Output the (X, Y) coordinate of the center of the cell containing the given text.  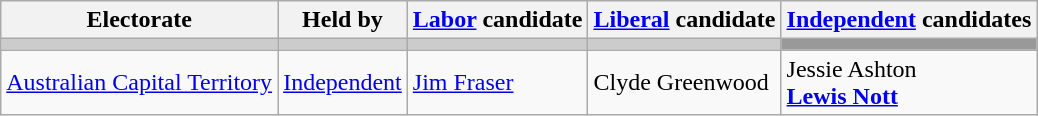
Jim Fraser (498, 82)
Held by (343, 20)
Independent candidates (909, 20)
Jessie AshtonLewis Nott (909, 82)
Labor candidate (498, 20)
Electorate (140, 20)
Australian Capital Territory (140, 82)
Liberal candidate (684, 20)
Independent (343, 82)
Clyde Greenwood (684, 82)
